Detect which cell encompasses the target text, then output its [X, Y] center coordinate. 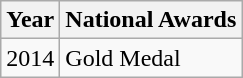
2014 [30, 58]
Gold Medal [151, 58]
National Awards [151, 20]
Year [30, 20]
